Return the [x, y] coordinate for the center point of the cell that contains the specified text.  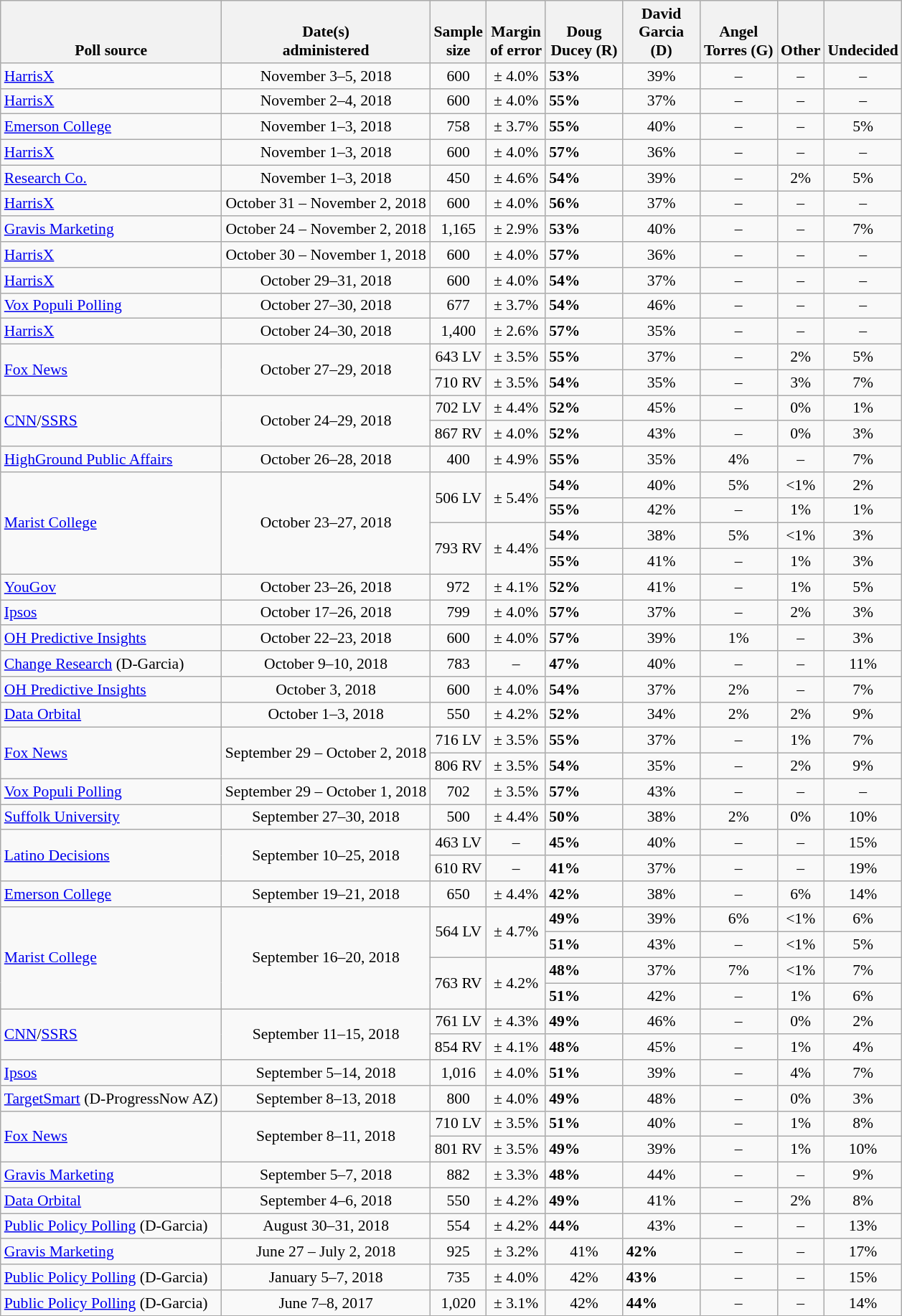
September 4–6, 2018 [326, 1200]
October 27–30, 2018 [326, 306]
November 3–5, 2018 [326, 76]
799 [458, 613]
September 16–20, 2018 [326, 957]
Poll source [111, 32]
HighGround Public Affairs [111, 459]
19% [863, 868]
Date(s)administered [326, 32]
October 23–26, 2018 [326, 587]
September 19–21, 2018 [326, 894]
801 RV [458, 1150]
11% [863, 664]
October 29–31, 2018 [326, 281]
972 [458, 587]
56% [584, 204]
500 [458, 817]
October 27–29, 2018 [326, 370]
YouGov [111, 587]
± 2.6% [516, 332]
400 [458, 459]
761 LV [458, 1022]
± 3.3% [516, 1175]
564 LV [458, 931]
October 3, 2018 [326, 690]
October 1–3, 2018 [326, 715]
± 3.1% [516, 1303]
677 [458, 306]
763 RV [458, 983]
± 2.9% [516, 230]
Undecided [863, 32]
September 29 – October 1, 2018 [326, 791]
735 [458, 1277]
925 [458, 1252]
867 RV [458, 434]
1,020 [458, 1303]
1,400 [458, 332]
January 5–7, 2018 [326, 1277]
± 5.4% [516, 498]
± 4.3% [516, 1022]
October 22–23, 2018 [326, 639]
Change Research (D-Garcia) [111, 664]
854 RV [458, 1048]
Research Co. [111, 178]
September 27–30, 2018 [326, 817]
47% [584, 664]
AngelTorres (G) [738, 32]
October 17–26, 2018 [326, 613]
643 LV [458, 357]
Suffolk University [111, 817]
DavidGarcia (D) [662, 32]
17% [863, 1252]
September 29 – October 2, 2018 [326, 753]
October 9–10, 2018 [326, 664]
702 [458, 791]
DougDucey (R) [584, 32]
± 4.9% [516, 459]
610 RV [458, 868]
758 [458, 127]
October 24–29, 2018 [326, 420]
August 30–31, 2018 [326, 1226]
800 [458, 1099]
September 5–7, 2018 [326, 1175]
1,016 [458, 1073]
June 27 – July 2, 2018 [326, 1252]
710 LV [458, 1124]
650 [458, 894]
October 24 – November 2, 2018 [326, 230]
710 RV [458, 382]
34% [662, 715]
November 2–4, 2018 [326, 101]
Samplesize [458, 32]
806 RV [458, 766]
October 23–27, 2018 [326, 523]
June 7–8, 2017 [326, 1303]
1,165 [458, 230]
463 LV [458, 843]
702 LV [458, 408]
October 26–28, 2018 [326, 459]
554 [458, 1226]
September 10–25, 2018 [326, 855]
13% [863, 1226]
± 4.6% [516, 178]
September 8–11, 2018 [326, 1137]
783 [458, 664]
Latino Decisions [111, 855]
± 4.7% [516, 931]
October 30 – November 1, 2018 [326, 255]
50% [584, 817]
450 [458, 178]
TargetSmart (D-ProgressNow AZ) [111, 1099]
± 3.2% [516, 1252]
September 8–13, 2018 [326, 1099]
September 5–14, 2018 [326, 1073]
October 24–30, 2018 [326, 332]
506 LV [458, 498]
716 LV [458, 741]
Other [801, 32]
September 11–15, 2018 [326, 1035]
October 31 – November 2, 2018 [326, 204]
793 RV [458, 548]
Marginof error [516, 32]
882 [458, 1175]
